Pinpoint the cell where the given text exists, returning its [x, y] midpoint coordinate. 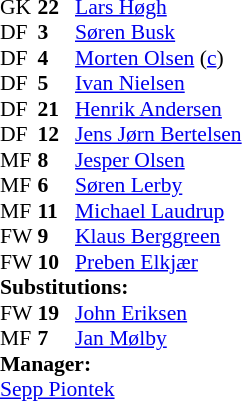
8 [57, 160]
Klaus Berggreen [158, 237]
Jan Mølby [158, 339]
4 [57, 58]
Ivan Nielsen [158, 83]
12 [57, 135]
7 [57, 339]
9 [57, 237]
Jesper Olsen [158, 160]
6 [57, 185]
3 [57, 33]
10 [57, 262]
21 [57, 109]
11 [57, 211]
Substitutions: [121, 287]
Henrik Andersen [158, 109]
Jens Jørn Bertelsen [158, 135]
John Eriksen [158, 313]
Morten Olsen (c) [158, 58]
Michael Laudrup [158, 211]
19 [57, 313]
Preben Elkjær [158, 262]
Søren Busk [158, 33]
Søren Lerby [158, 185]
Manager: [121, 364]
5 [57, 83]
